For the text-containing cell, return its midpoint in (x, y) coordinate format. 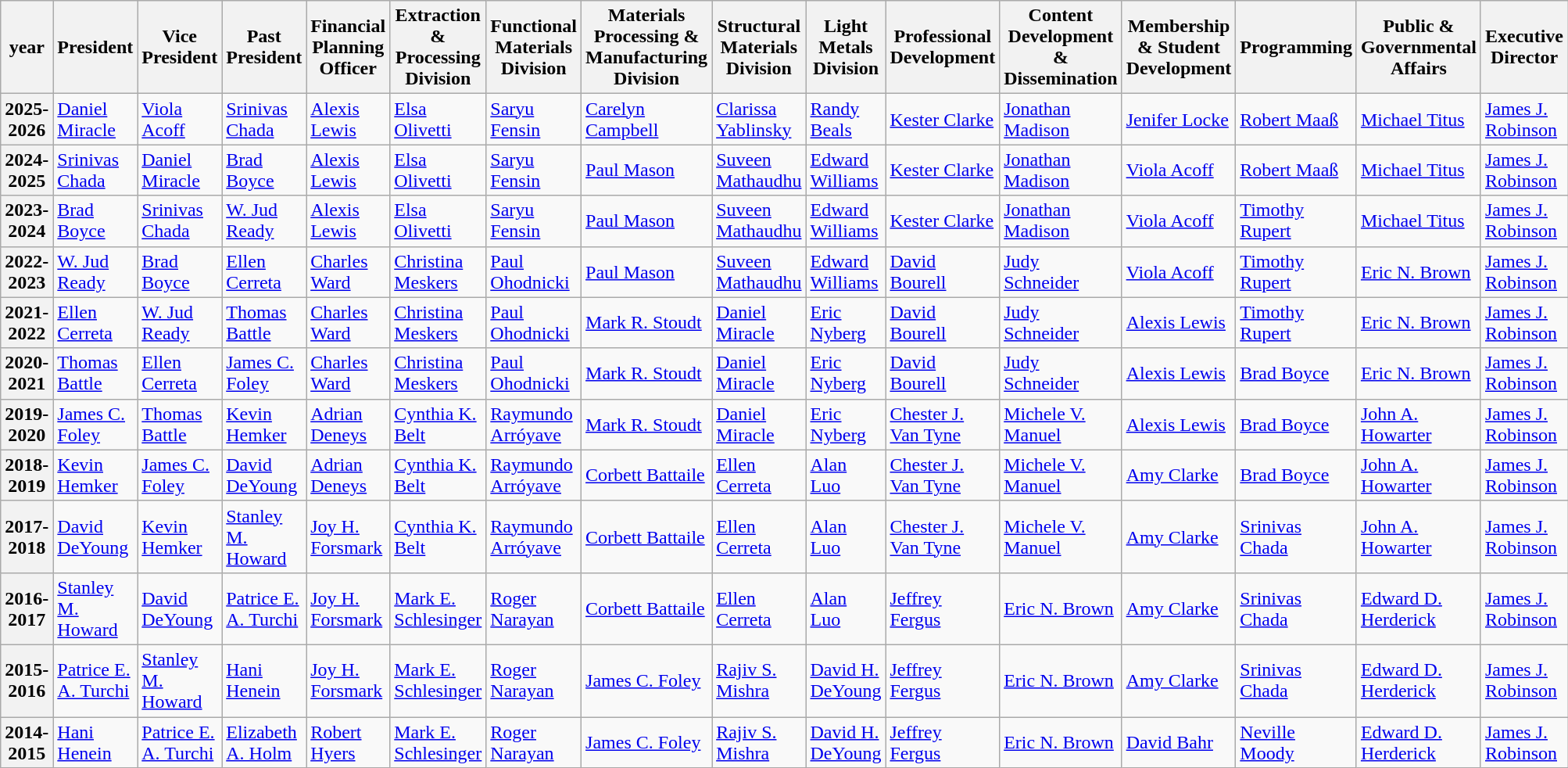
Executive Director (1524, 47)
year (27, 47)
Professional Development (943, 47)
2021-2022 (27, 322)
2024-2025 (27, 170)
2017-2018 (27, 537)
President (95, 47)
Functional Materials Division (534, 47)
Membership & Student Development (1179, 47)
David Bahr (1179, 741)
Robert Hyers (349, 741)
Neville Moody (1296, 741)
2016-2017 (27, 608)
2019-2020 (27, 424)
Carelyn Campbell (647, 119)
Public & Governmental Affairs (1418, 47)
Structural Materials Division (759, 47)
Programming (1296, 47)
2023-2024 (27, 221)
Randy Beals (846, 119)
2018-2019 (27, 476)
2020-2021 (27, 374)
2022-2023 (27, 272)
Vice President (180, 47)
Extraction & Processing Division (438, 47)
Past President (264, 47)
2025-2026 (27, 119)
2014-2015 (27, 741)
Light Metals Division (846, 47)
Financial Planning Officer (349, 47)
Elizabeth A. Holm (264, 741)
Jenifer Locke (1179, 119)
Content Development & Dissemination (1061, 47)
2015-2016 (27, 680)
Materials Processing & Manufacturing Division (647, 47)
Clarissa Yablinsky (759, 119)
